Find where the given text appears and provide that cell's center as (X, Y) coordinate. 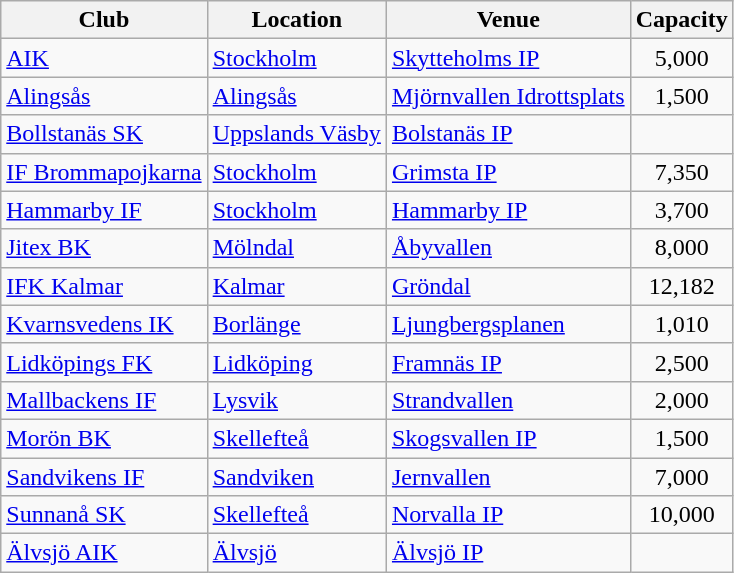
1,010 (682, 324)
Mallbackens IF (104, 400)
7,000 (682, 477)
Sandviken (296, 477)
Hammarby IP (508, 210)
Mjörnvallen Idrottsplats (508, 96)
Grimsta IP (508, 172)
Norvalla IP (508, 515)
Skytteholms IP (508, 58)
Framnäs IP (508, 362)
Capacity (682, 20)
Älvsjö AIK (104, 553)
Älvsjö IP (508, 553)
Gröndal (508, 286)
Venue (508, 20)
Bollstanäs SK (104, 134)
Club (104, 20)
2,000 (682, 400)
Jernvallen (508, 477)
IFK Kalmar (104, 286)
IF Brommapojkarna (104, 172)
8,000 (682, 248)
Borlänge (296, 324)
AIK (104, 58)
Strandvallen (508, 400)
12,182 (682, 286)
Lidköpings FK (104, 362)
Skogsvallen IP (508, 438)
Åbyvallen (508, 248)
Uppslands Väsby (296, 134)
10,000 (682, 515)
Älvsjö (296, 553)
Bolstanäs IP (508, 134)
Kalmar (296, 286)
Morön BK (104, 438)
Jitex BK (104, 248)
7,350 (682, 172)
Mölndal (296, 248)
Lidköping (296, 362)
Sunnanå SK (104, 515)
Location (296, 20)
Ljungbergsplanen (508, 324)
Kvarnsvedens IK (104, 324)
3,700 (682, 210)
Sandvikens IF (104, 477)
Lysvik (296, 400)
Hammarby IF (104, 210)
2,500 (682, 362)
5,000 (682, 58)
